Extract the (x, y) coordinate from the center of the cell holding the provided text.  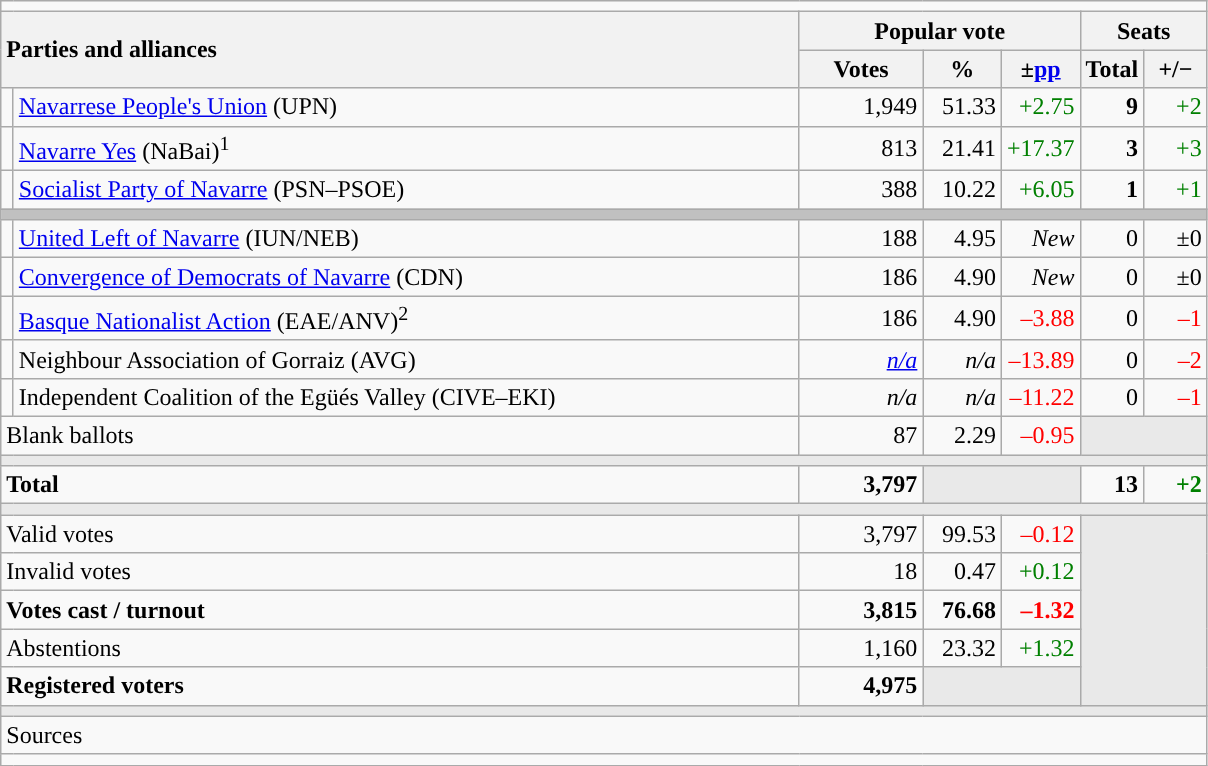
10.22 (962, 190)
813 (861, 148)
4.95 (962, 239)
Valid votes (400, 534)
1 (1112, 190)
Navarrese People's Union (UPN) (406, 107)
–11.22 (1040, 397)
51.33 (962, 107)
3 (1112, 148)
1,160 (861, 648)
4,975 (861, 686)
21.41 (962, 148)
Votes (861, 69)
Convergence of Democrats of Navarre (CDN) (406, 277)
±pp (1040, 69)
87 (861, 435)
Popular vote (940, 31)
Seats (1144, 31)
–2 (1176, 359)
Independent Coalition of the Egüés Valley (CIVE–EKI) (406, 397)
+2.75 (1040, 107)
–13.89 (1040, 359)
+1.32 (1040, 648)
0.47 (962, 572)
Registered voters (400, 686)
13 (1112, 485)
+0.12 (1040, 572)
2.29 (962, 435)
Blank ballots (400, 435)
–1.32 (1040, 610)
Votes cast / turnout (400, 610)
+17.37 (1040, 148)
+3 (1176, 148)
76.68 (962, 610)
+/− (1176, 69)
Abstentions (400, 648)
18 (861, 572)
+6.05 (1040, 190)
188 (861, 239)
+1 (1176, 190)
99.53 (962, 534)
3,815 (861, 610)
Sources (604, 735)
Basque Nationalist Action (EAE/ANV)2 (406, 318)
United Left of Navarre (IUN/NEB) (406, 239)
Neighbour Association of Gorraiz (AVG) (406, 359)
–3.88 (1040, 318)
Parties and alliances (400, 50)
Socialist Party of Navarre (PSN–PSOE) (406, 190)
Navarre Yes (NaBai)1 (406, 148)
9 (1112, 107)
–0.12 (1040, 534)
388 (861, 190)
–0.95 (1040, 435)
Invalid votes (400, 572)
23.32 (962, 648)
% (962, 69)
1,949 (861, 107)
